Find where the given text appears and provide that cell's center as (X, Y) coordinate. 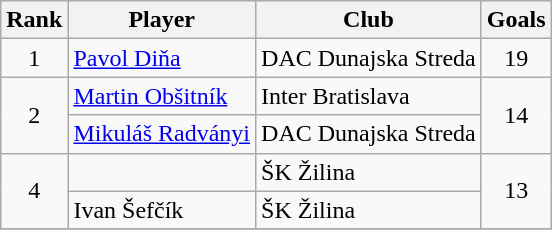
Pavol Diňa (162, 58)
Club (369, 20)
Mikuláš Radványi (162, 134)
Martin Obšitník (162, 96)
1 (34, 58)
2 (34, 115)
Ivan Šefčík (162, 210)
Goals (516, 20)
Player (162, 20)
14 (516, 115)
4 (34, 191)
19 (516, 58)
13 (516, 191)
Inter Bratislava (369, 96)
Rank (34, 20)
